Pinpoint the cell where the given text exists, returning its [X, Y] midpoint coordinate. 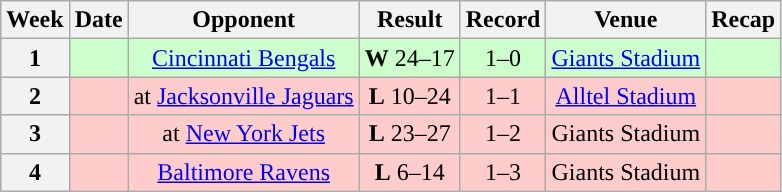
Result [410, 20]
2 [35, 96]
W 24–17 [410, 58]
1–3 [503, 172]
at New York Jets [244, 134]
1–0 [503, 58]
Alltel Stadium [626, 96]
Opponent [244, 20]
Record [503, 20]
L 10–24 [410, 96]
1–1 [503, 96]
4 [35, 172]
Venue [626, 20]
Week [35, 20]
3 [35, 134]
L 6–14 [410, 172]
Date [98, 20]
Recap [744, 20]
at Jacksonville Jaguars [244, 96]
1 [35, 58]
Cincinnati Bengals [244, 58]
1–2 [503, 134]
Baltimore Ravens [244, 172]
L 23–27 [410, 134]
